Locate the cell with the specified text and output its (x, y) center coordinate. 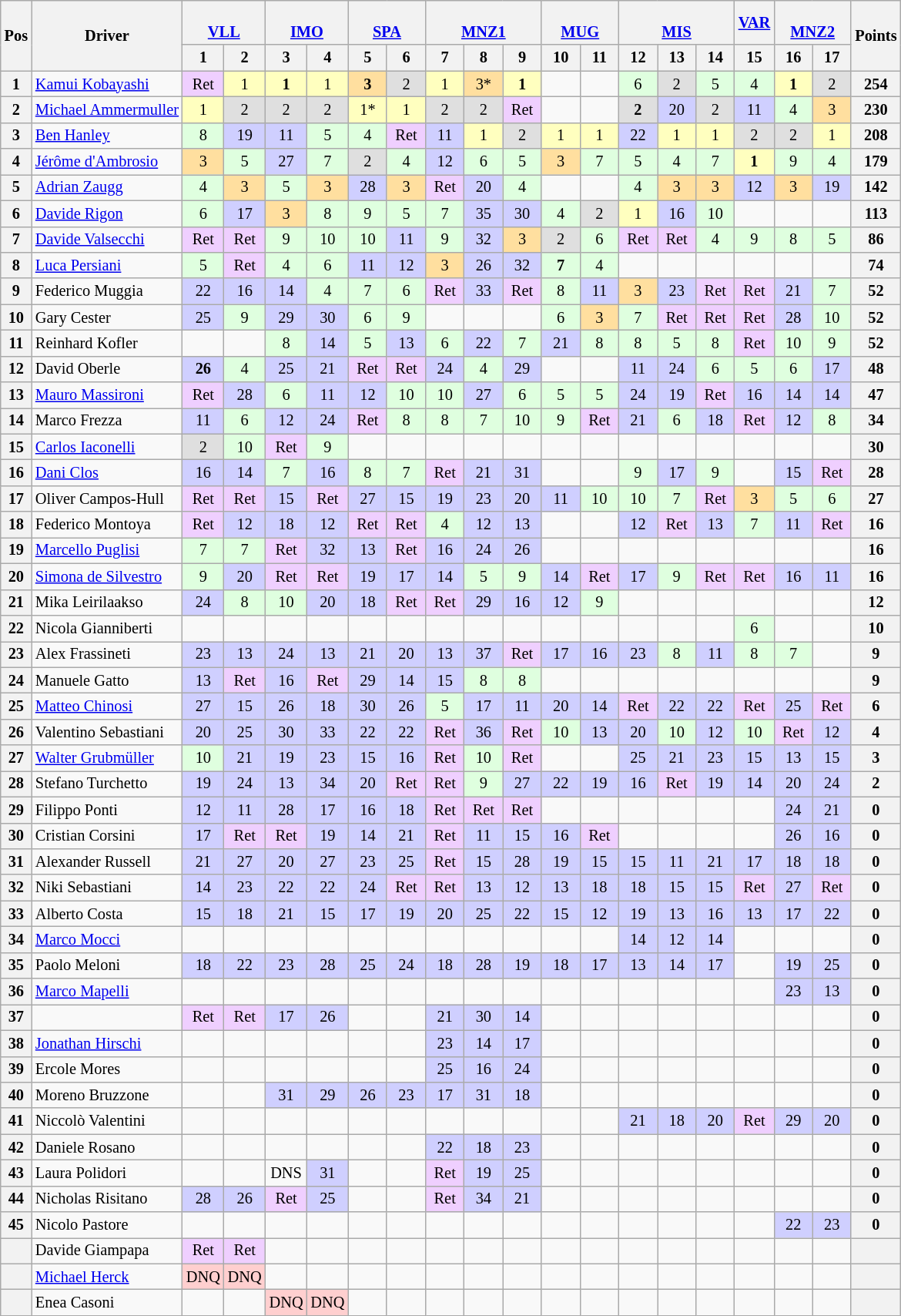
48 (876, 369)
Walter Grubmüller (107, 758)
Luca Persiani (107, 265)
MUG (580, 22)
VAR (755, 22)
Michael Ammermuller (107, 109)
3* (484, 84)
Reinhard Kofler (107, 343)
Pos (16, 35)
86 (876, 240)
Ercole Mores (107, 1069)
Marco Frezza (107, 421)
Stefano Turchetto (107, 784)
Cristian Corsini (107, 836)
Paolo Meloni (107, 965)
VLL (224, 22)
254 (876, 84)
DNS (286, 1173)
47 (876, 395)
MIS (676, 22)
Jérôme d'Ambrosio (107, 162)
Davide Rigon (107, 213)
Marco Mapelli (107, 992)
Davide Valsecchi (107, 240)
Mika Leirilaakso (107, 603)
43 (16, 1173)
David Oberle (107, 369)
Daniele Rosano (107, 1147)
Valentino Sebastiani (107, 732)
Davide Giampapa (107, 1251)
42 (16, 1147)
Ben Hanley (107, 136)
Marcello Puglisi (107, 550)
Federico Montoya (107, 525)
Carlos Iaconelli (107, 447)
45 (16, 1225)
Simona de Silvestro (107, 576)
Driver (107, 35)
Moreno Bruzzone (107, 1095)
Niki Sebastiani (107, 888)
Matteo Chinosi (107, 706)
Adrian Zaugg (107, 187)
Oliver Campos-Hull (107, 499)
Alexander Russell (107, 861)
Nicolo Pastore (107, 1225)
41 (16, 1121)
179 (876, 162)
Jonathan Hirschi (107, 1043)
MNZ1 (484, 22)
Nicola Gianniberti (107, 628)
MNZ2 (812, 22)
Marco Mocci (107, 939)
Enea Casoni (107, 1303)
Manuele Gatto (107, 680)
Filippo Ponti (107, 810)
Michael Herck (107, 1277)
Mauro Massironi (107, 395)
208 (876, 136)
Gary Cester (107, 317)
Alex Frassineti (107, 654)
SPA (387, 22)
1* (367, 109)
Kamui Kobayashi (107, 84)
Federico Muggia (107, 291)
39 (16, 1069)
44 (16, 1199)
Dani Clos (107, 472)
40 (16, 1095)
38 (16, 1043)
Nicholas Risitano (107, 1199)
74 (876, 265)
Alberto Costa (107, 914)
Points (876, 35)
230 (876, 109)
Niccolò Valentini (107, 1121)
113 (876, 213)
IMO (307, 22)
142 (876, 187)
Laura Polidori (107, 1173)
